Search for the cell housing the specified text and yield its [x, y] center coordinate. 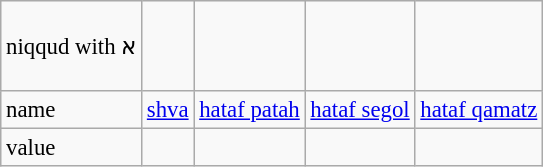
value [72, 148]
hataf segol [360, 110]
shva [168, 110]
name [72, 110]
niqqud with א [72, 46]
hataf patah [250, 110]
hataf qamatz [479, 110]
